Provide the [X, Y] coordinate of the cell's center where the given text is located.  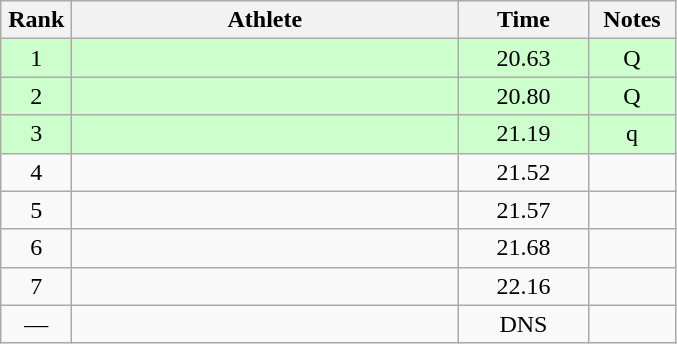
21.52 [524, 172]
DNS [524, 324]
22.16 [524, 286]
Athlete [265, 20]
Time [524, 20]
Notes [632, 20]
21.57 [524, 210]
3 [36, 134]
20.63 [524, 58]
— [36, 324]
Rank [36, 20]
4 [36, 172]
21.68 [524, 248]
q [632, 134]
5 [36, 210]
20.80 [524, 96]
7 [36, 286]
6 [36, 248]
21.19 [524, 134]
1 [36, 58]
2 [36, 96]
